Locate the cell with the specified text and output its (X, Y) center coordinate. 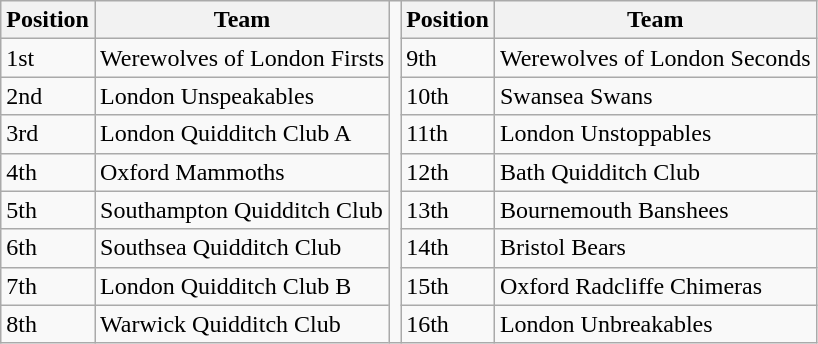
Southampton Quidditch Club (242, 210)
16th (448, 324)
London Unstoppables (655, 134)
5th (48, 210)
10th (448, 96)
1st (48, 58)
6th (48, 248)
2nd (48, 96)
15th (448, 286)
London Quidditch Club B (242, 286)
Swansea Swans (655, 96)
Bath Quidditch Club (655, 172)
Werewolves of London Seconds (655, 58)
Werewolves of London Firsts (242, 58)
3rd (48, 134)
Oxford Radcliffe Chimeras (655, 286)
13th (448, 210)
4th (48, 172)
London Unspeakables (242, 96)
Warwick Quidditch Club (242, 324)
Bournemouth Banshees (655, 210)
Southsea Quidditch Club (242, 248)
9th (448, 58)
8th (48, 324)
London Unbreakables (655, 324)
London Quidditch Club A (242, 134)
14th (448, 248)
11th (448, 134)
Bristol Bears (655, 248)
7th (48, 286)
12th (448, 172)
Oxford Mammoths (242, 172)
